Detect which cell encompasses the target text, then output its (x, y) center coordinate. 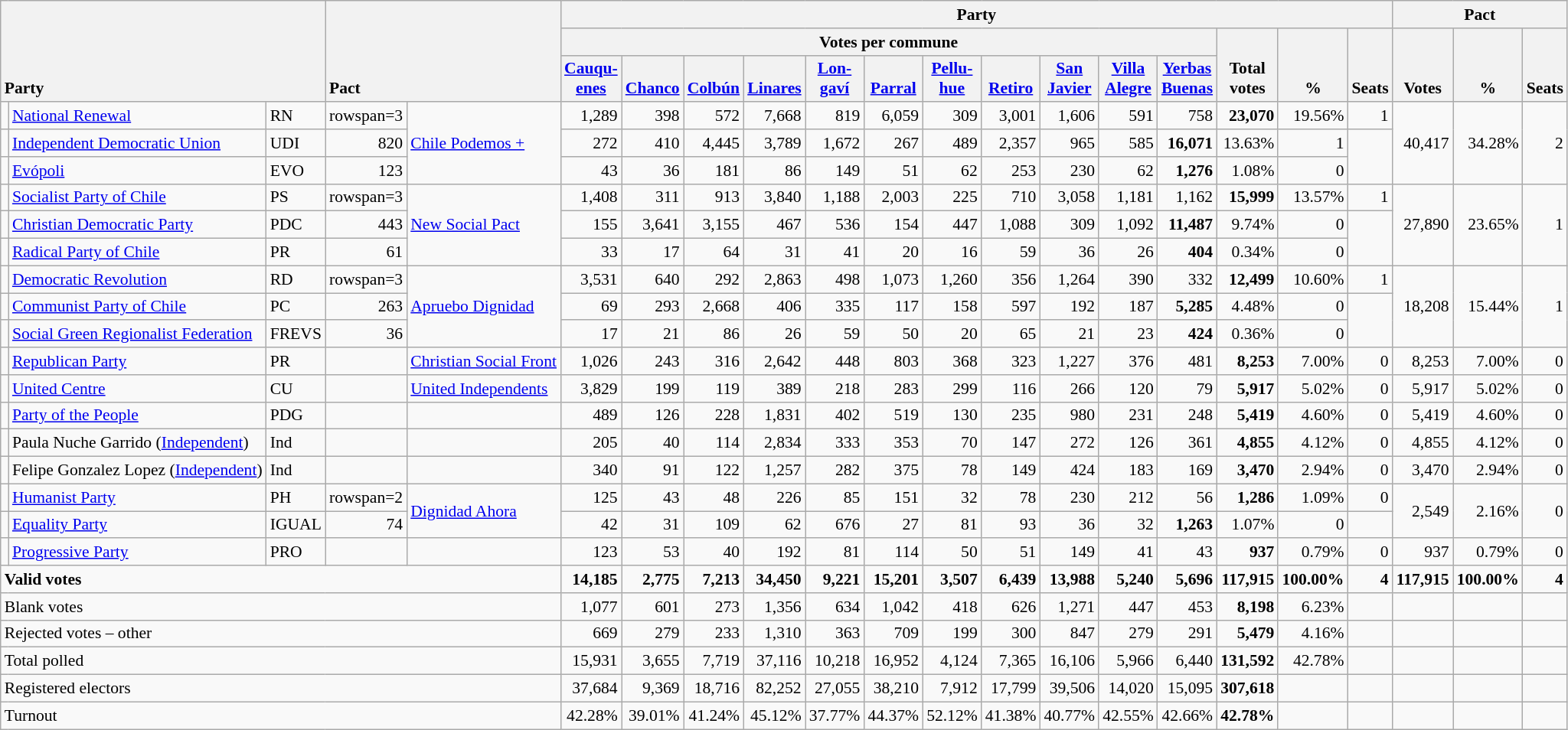
212 (1129, 497)
601 (652, 607)
6.23% (1312, 607)
YerbasBuenas (1187, 78)
398 (652, 116)
PRO (296, 552)
United Independents (484, 389)
52.12% (952, 715)
1,227 (1069, 361)
1.09% (1312, 497)
VillaAlegre (1129, 78)
233 (714, 634)
300 (1011, 634)
33 (591, 253)
11,487 (1187, 225)
3,001 (1011, 116)
248 (1187, 416)
1,073 (893, 279)
3,829 (591, 389)
3,531 (591, 279)
231 (1129, 416)
Blank votes (280, 607)
1,263 (1187, 525)
3,507 (952, 579)
443 (366, 225)
69 (591, 307)
1,271 (1069, 607)
13.57% (1312, 197)
Colbún (714, 78)
5,240 (1129, 579)
Retiro (1011, 78)
16,106 (1069, 661)
40.77% (1069, 715)
Pellu-hue (952, 78)
187 (1129, 307)
Turnout (280, 715)
PDG (296, 416)
154 (893, 225)
122 (714, 471)
PC (296, 307)
Christian Democratic Party (138, 225)
Registered electors (280, 689)
Paula Nuche Garrido (Independent) (138, 443)
27 (893, 525)
7,213 (714, 579)
Equality Party (138, 525)
307,618 (1247, 689)
820 (366, 143)
404 (1187, 253)
267 (893, 143)
1,289 (591, 116)
70 (952, 443)
16,071 (1187, 143)
1,162 (1187, 197)
United Centre (138, 389)
1,831 (775, 416)
410 (652, 143)
New Social Pact (484, 225)
Communist Party of Chile (138, 307)
Progressive Party (138, 552)
913 (714, 197)
3,058 (1069, 197)
Party of the People (138, 416)
282 (835, 471)
155 (591, 225)
4,124 (952, 661)
316 (714, 361)
Social Green Regionalist Federation (138, 334)
4.16% (1312, 634)
7,719 (714, 661)
Felipe Gonzalez Lopez (Independent) (138, 471)
3,840 (775, 197)
91 (652, 471)
PS (296, 197)
340 (591, 471)
205 (591, 443)
4,445 (714, 143)
16,952 (893, 661)
42.66% (1187, 715)
2,642 (775, 361)
15,201 (893, 579)
Votes (1423, 66)
266 (1069, 389)
181 (714, 171)
758 (1187, 116)
640 (652, 279)
85 (835, 497)
9.74% (1247, 225)
Lon-gaví (835, 78)
3,655 (652, 661)
519 (893, 416)
2,668 (714, 307)
1.08% (1247, 171)
591 (1129, 116)
803 (893, 361)
23 (1129, 334)
13.63% (1247, 143)
263 (366, 307)
PDC (296, 225)
406 (775, 307)
572 (714, 116)
41.38% (1011, 715)
333 (835, 443)
453 (1187, 607)
9,369 (652, 689)
Valid votes (280, 579)
Parral (893, 78)
980 (1069, 416)
847 (1069, 634)
183 (1129, 471)
109 (714, 525)
RD (296, 279)
1,088 (1011, 225)
37.77% (835, 715)
1,606 (1069, 116)
332 (1187, 279)
418 (952, 607)
710 (1011, 197)
FREVS (296, 334)
42.55% (1129, 715)
448 (835, 361)
6,440 (1187, 661)
Cauqu-enes (591, 78)
8,198 (1247, 607)
1.07% (1247, 525)
1,181 (1129, 197)
0.36% (1247, 334)
7,668 (775, 116)
Apruebo Dignidad (484, 306)
1,672 (835, 143)
353 (893, 443)
634 (835, 607)
12,499 (1247, 279)
225 (952, 197)
Evópoli (138, 171)
Christian Social Front (484, 361)
82,252 (775, 689)
2 (1545, 144)
390 (1129, 279)
18,716 (714, 689)
3,789 (775, 143)
SanJavier (1069, 78)
IGUAL (296, 525)
1,286 (1247, 497)
Republican Party (138, 361)
15,931 (591, 661)
Totalvotes (1247, 66)
2,549 (1423, 511)
1,310 (775, 634)
291 (1187, 634)
37,684 (591, 689)
74 (366, 525)
467 (775, 225)
Independent Democratic Union (138, 143)
Rejected votes – other (280, 634)
131,592 (1247, 661)
17,799 (1011, 689)
27,055 (835, 689)
Humanist Party (138, 497)
5,696 (1187, 579)
6,059 (893, 116)
3,641 (652, 225)
Chile Podemos + (484, 144)
Dignidad Ahora (484, 511)
7,365 (1011, 661)
293 (652, 307)
117 (893, 307)
158 (952, 307)
Democratic Revolution (138, 279)
536 (835, 225)
23,070 (1247, 116)
10.60% (1312, 279)
120 (1129, 389)
5,285 (1187, 307)
376 (1129, 361)
323 (1011, 361)
Radical Party of Chile (138, 253)
2,003 (893, 197)
1,408 (591, 197)
16 (952, 253)
375 (893, 471)
709 (893, 634)
1,356 (775, 607)
0.34% (1247, 253)
130 (952, 416)
Chanco (652, 78)
3,155 (714, 225)
PH (296, 497)
15,095 (1187, 689)
218 (835, 389)
79 (1187, 389)
626 (1011, 607)
116 (1011, 389)
363 (835, 634)
19.56% (1312, 116)
481 (1187, 361)
10,218 (835, 661)
2,834 (775, 443)
965 (1069, 143)
45.12% (775, 715)
2,775 (652, 579)
53 (652, 552)
1,260 (952, 279)
RN (296, 116)
311 (652, 197)
rowspan=2 (366, 497)
119 (714, 389)
2,357 (1011, 143)
243 (652, 361)
93 (1011, 525)
1,026 (591, 361)
34.28% (1488, 144)
41.24% (714, 715)
292 (714, 279)
65 (1011, 334)
147 (1011, 443)
361 (1187, 443)
125 (591, 497)
368 (952, 361)
National Renewal (138, 116)
23.65% (1488, 225)
15.44% (1488, 306)
819 (835, 116)
4.48% (1247, 307)
CU (296, 389)
1,276 (1187, 171)
2.16% (1488, 511)
38,210 (893, 689)
283 (893, 389)
335 (835, 307)
228 (714, 416)
299 (952, 389)
34,450 (775, 579)
226 (775, 497)
44.37% (893, 715)
1,092 (1129, 225)
1,257 (775, 471)
676 (835, 525)
151 (893, 497)
Total polled (280, 661)
1,188 (835, 197)
40,417 (1423, 144)
402 (835, 416)
169 (1187, 471)
273 (714, 607)
56 (1187, 497)
498 (835, 279)
27,890 (1423, 225)
356 (1011, 279)
42 (591, 525)
39,506 (1069, 689)
1,077 (591, 607)
2,863 (775, 279)
48 (714, 497)
13,988 (1069, 579)
Socialist Party of Chile (138, 197)
1,042 (893, 607)
39.01% (652, 715)
9,221 (835, 579)
585 (1129, 143)
61 (366, 253)
42.28% (591, 715)
14,185 (591, 579)
6,439 (1011, 579)
14,020 (1129, 689)
15,999 (1247, 197)
1,264 (1069, 279)
597 (1011, 307)
5,479 (1247, 634)
7,912 (952, 689)
389 (775, 389)
669 (591, 634)
5,966 (1129, 661)
235 (1011, 416)
Votes per commune (888, 42)
64 (714, 253)
18,208 (1423, 306)
UDI (296, 143)
253 (1011, 171)
37,116 (775, 661)
EVO (296, 171)
Linares (775, 78)
